Output the (X, Y) coordinate of the center of the cell containing the given text.  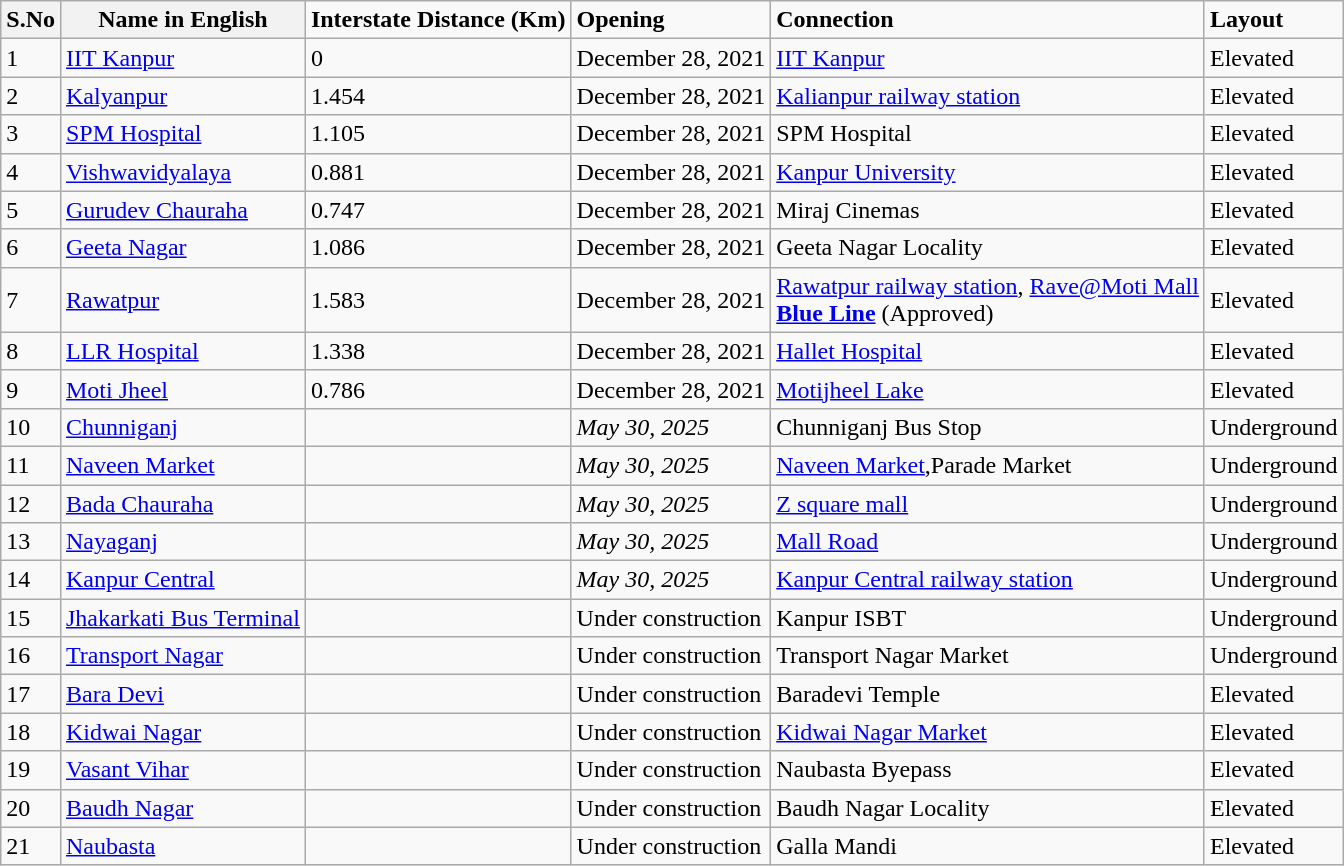
Jhakarkati Bus Terminal (182, 618)
4 (31, 172)
Kanpur ISBT (988, 618)
Transport Nagar (182, 656)
Moti Jheel (182, 389)
5 (31, 210)
12 (31, 503)
21 (31, 846)
Hallet Hospital (988, 351)
LLR Hospital (182, 351)
Galla Mandi (988, 846)
0.786 (438, 389)
0 (438, 58)
Kanpur Central railway station (988, 580)
Bara Devi (182, 694)
19 (31, 770)
Mall Road (988, 542)
20 (31, 808)
Naubasta (182, 846)
Chunniganj (182, 427)
Chunniganj Bus Stop (988, 427)
Kanpur University (988, 172)
Name in English (182, 20)
Baudh Nagar Locality (988, 808)
Kidwai Nagar Market (988, 732)
Bada Chauraha (182, 503)
16 (31, 656)
Kidwai Nagar (182, 732)
11 (31, 465)
9 (31, 389)
Baradevi Temple (988, 694)
Geeta Nagar (182, 248)
Naveen Market,Parade Market (988, 465)
Geeta Nagar Locality (988, 248)
14 (31, 580)
2 (31, 96)
Naubasta Byepass (988, 770)
Kanpur Central (182, 580)
0.747 (438, 210)
6 (31, 248)
1.105 (438, 134)
Rawatpur railway station, Rave@Moti MallBlue Line (Approved) (988, 300)
Transport Nagar Market (988, 656)
7 (31, 300)
Connection (988, 20)
Vishwavidyalaya (182, 172)
3 (31, 134)
Interstate Distance (Km) (438, 20)
Gurudev Chauraha (182, 210)
17 (31, 694)
1 (31, 58)
Kalianpur railway station (988, 96)
Nayaganj (182, 542)
1.086 (438, 248)
10 (31, 427)
Kalyanpur (182, 96)
8 (31, 351)
13 (31, 542)
Vasant Vihar (182, 770)
0.881 (438, 172)
Z square mall (988, 503)
Naveen Market (182, 465)
Motijheel Lake (988, 389)
Rawatpur (182, 300)
S.No (31, 20)
Layout (1274, 20)
1.583 (438, 300)
Miraj Cinemas (988, 210)
Opening (671, 20)
1.454 (438, 96)
18 (31, 732)
Baudh Nagar (182, 808)
1.338 (438, 351)
15 (31, 618)
